Scan for the cell matching the given text and deliver its [X, Y] coordinate at center. 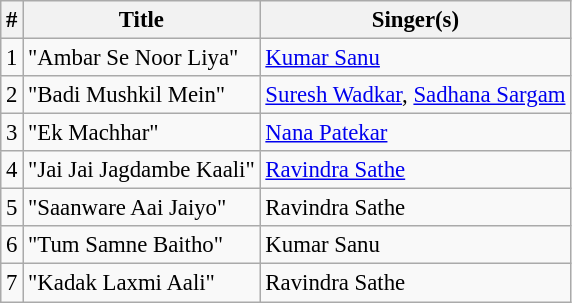
"Jai Jai Jagdambe Kaali" [142, 170]
"Badi Mushkil Mein" [142, 95]
6 [12, 245]
Singer(s) [416, 20]
"Ek Machhar" [142, 133]
Suresh Wadkar, Sadhana Sargam [416, 95]
Nana Patekar [416, 133]
"Kadak Laxmi Aali" [142, 283]
4 [12, 170]
"Saanware Aai Jaiyo" [142, 208]
5 [12, 208]
Title [142, 20]
"Ambar Se Noor Liya" [142, 58]
1 [12, 58]
2 [12, 95]
7 [12, 283]
3 [12, 133]
"Tum Samne Baitho" [142, 245]
# [12, 20]
